Return the (x, y) coordinate for the center point of the cell that contains the specified text.  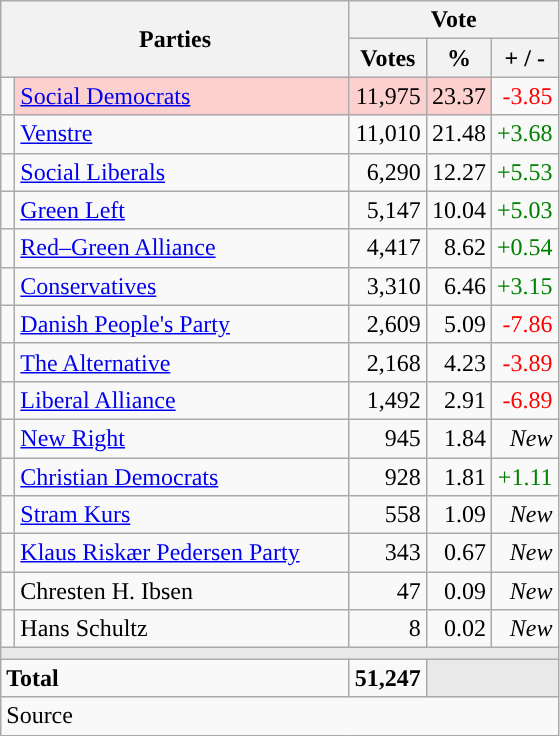
Hans Schultz (182, 629)
4.23 (458, 362)
10.04 (458, 210)
+0.54 (524, 248)
8.62 (458, 248)
Klaus Riskær Pedersen Party (182, 553)
23.37 (458, 96)
+3.15 (524, 286)
Social Democrats (182, 96)
+3.68 (524, 134)
5.09 (458, 324)
+5.03 (524, 210)
945 (388, 438)
6.46 (458, 286)
1,492 (388, 400)
558 (388, 515)
2,609 (388, 324)
51,247 (388, 678)
-3.89 (524, 362)
0.09 (458, 591)
Social Liberals (182, 172)
928 (388, 477)
0.67 (458, 553)
5,147 (388, 210)
New Right (182, 438)
12.27 (458, 172)
Red–Green Alliance (182, 248)
+1.11 (524, 477)
Chresten H. Ibsen (182, 591)
1.81 (458, 477)
343 (388, 553)
-6.89 (524, 400)
21.48 (458, 134)
6,290 (388, 172)
Venstre (182, 134)
1.09 (458, 515)
Stram Kurs (182, 515)
Conservatives (182, 286)
Parties (176, 39)
Danish People's Party (182, 324)
-3.85 (524, 96)
8 (388, 629)
0.02 (458, 629)
Source (280, 716)
Votes (388, 58)
% (458, 58)
Total (176, 678)
Vote (454, 20)
The Alternative (182, 362)
Christian Democrats (182, 477)
1.84 (458, 438)
Green Left (182, 210)
4,417 (388, 248)
3,310 (388, 286)
11,975 (388, 96)
47 (388, 591)
Liberal Alliance (182, 400)
+ / - (524, 58)
2,168 (388, 362)
-7.86 (524, 324)
2.91 (458, 400)
11,010 (388, 134)
+5.53 (524, 172)
